Return [x, y] of the center of cell containing provided text 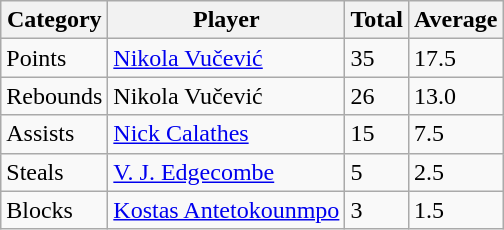
1.5 [456, 210]
13.0 [456, 96]
Total [377, 20]
Steals [54, 172]
Average [456, 20]
Blocks [54, 210]
Nick Calathes [226, 134]
15 [377, 134]
Category [54, 20]
35 [377, 58]
V. J. Edgecombe [226, 172]
Player [226, 20]
17.5 [456, 58]
5 [377, 172]
2.5 [456, 172]
26 [377, 96]
Kostas Antetokounmpo [226, 210]
3 [377, 210]
Rebounds [54, 96]
Assists [54, 134]
Points [54, 58]
7.5 [456, 134]
